Return [X, Y] of the center of cell containing provided text 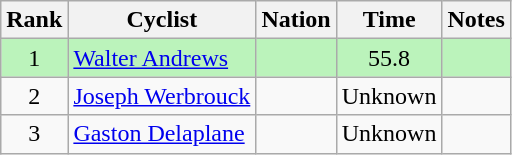
2 [34, 96]
Nation [296, 20]
3 [34, 134]
1 [34, 58]
Rank [34, 20]
Joseph Werbrouck [162, 96]
Walter Andrews [162, 58]
Gaston Delaplane [162, 134]
Notes [476, 20]
Time [389, 20]
55.8 [389, 58]
Cyclist [162, 20]
